Extract the [X, Y] coordinate from the center of the cell holding the provided text.  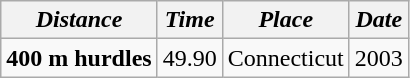
Distance [79, 20]
49.90 [190, 58]
Place [286, 20]
Date [378, 20]
400 m hurdles [79, 58]
Connecticut [286, 58]
Time [190, 20]
2003 [378, 58]
